Search for the cell housing the specified text and yield its (X, Y) center coordinate. 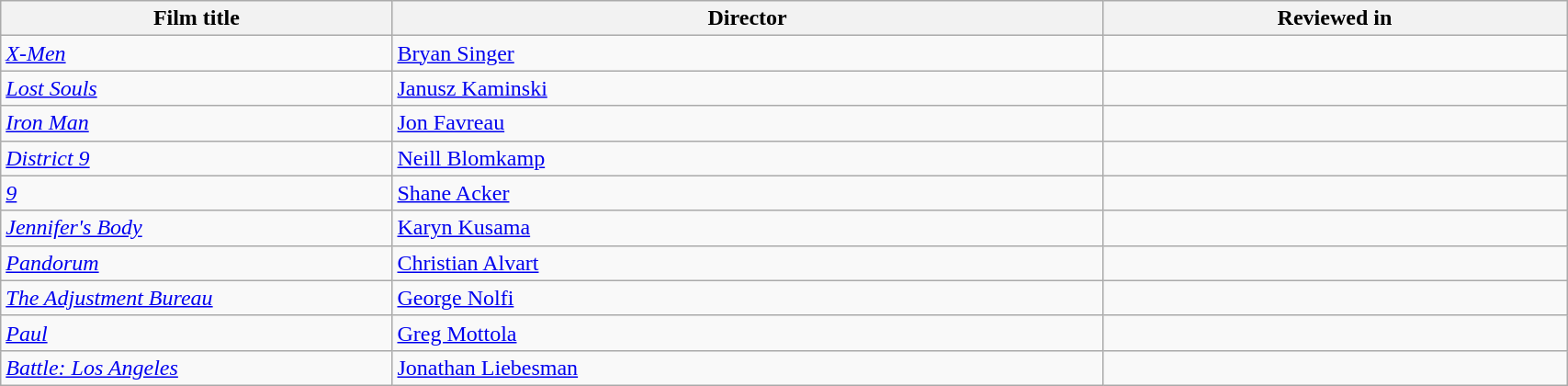
Janusz Kaminski (748, 88)
Karyn Kusama (748, 228)
George Nolfi (748, 298)
Shane Acker (748, 193)
Bryan Singer (748, 53)
Jonathan Liebesman (748, 368)
9 (197, 193)
Greg Mottola (748, 333)
Reviewed in (1334, 18)
Pandorum (197, 263)
Lost Souls (197, 88)
Film title (197, 18)
Director (748, 18)
Paul (197, 333)
Jon Favreau (748, 123)
District 9 (197, 158)
Battle: Los Angeles (197, 368)
Christian Alvart (748, 263)
The Adjustment Bureau (197, 298)
Neill Blomkamp (748, 158)
X-Men (197, 53)
Iron Man (197, 123)
Jennifer's Body (197, 228)
